Locate the cell with the specified text and output its (x, y) center coordinate. 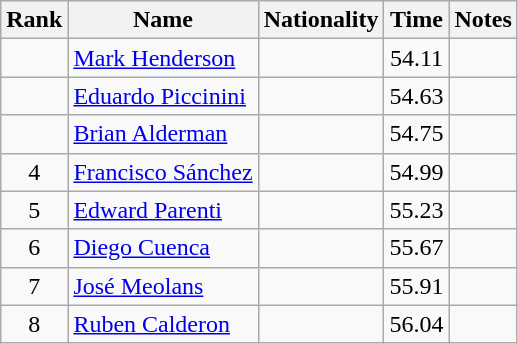
Notes (483, 20)
Mark Henderson (163, 58)
4 (34, 172)
Francisco Sánchez (163, 172)
Time (416, 20)
8 (34, 324)
Diego Cuenca (163, 248)
54.75 (416, 134)
Rank (34, 20)
6 (34, 248)
7 (34, 286)
54.63 (416, 96)
Ruben Calderon (163, 324)
Name (163, 20)
55.91 (416, 286)
Nationality (321, 20)
55.23 (416, 210)
5 (34, 210)
54.99 (416, 172)
Edward Parenti (163, 210)
55.67 (416, 248)
54.11 (416, 58)
José Meolans (163, 286)
Eduardo Piccinini (163, 96)
56.04 (416, 324)
Brian Alderman (163, 134)
